Provide the (X, Y) coordinate of the cell's center where the given text is located.  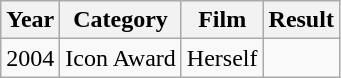
Icon Award (121, 58)
Result (301, 20)
Film (222, 20)
Year (30, 20)
Herself (222, 58)
2004 (30, 58)
Category (121, 20)
